Locate the cell with the specified text and output its [X, Y] center coordinate. 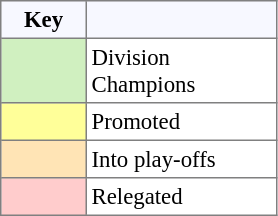
Into play-offs [181, 159]
Division Champions [181, 70]
Relegated [181, 197]
Promoted [181, 122]
Key [44, 20]
